Output the [X, Y] coordinate of the center of the cell containing the given text.  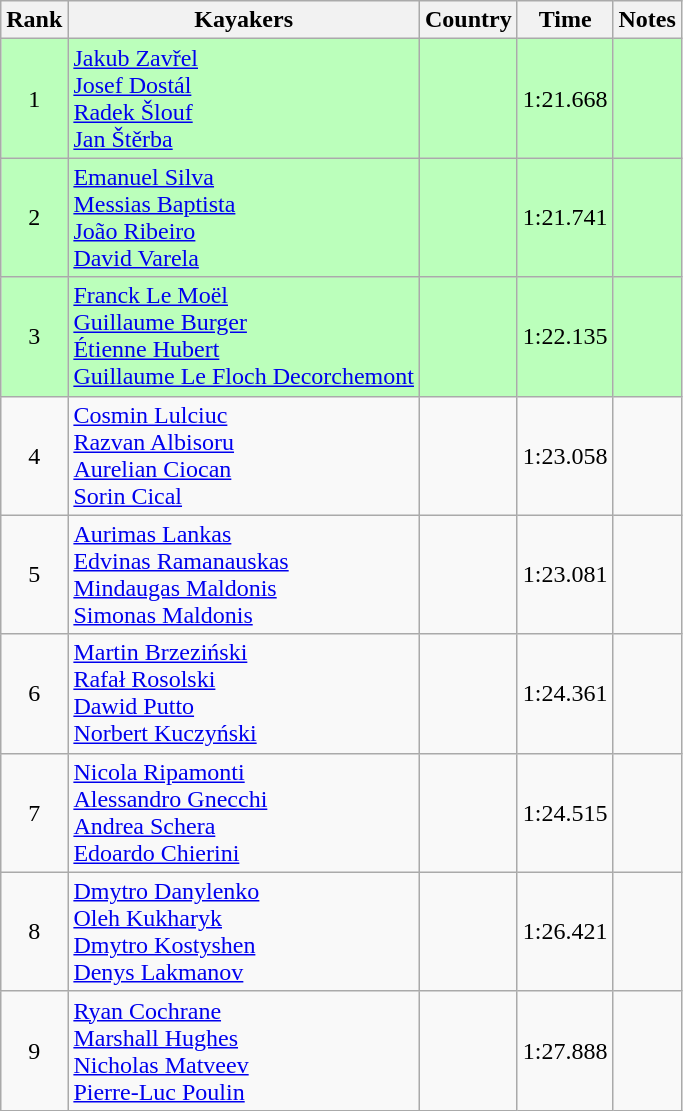
9 [34, 1050]
4 [34, 456]
1:27.888 [565, 1050]
6 [34, 694]
1:26.421 [565, 932]
1:21.668 [565, 98]
1:23.081 [565, 574]
5 [34, 574]
1:24.515 [565, 812]
1 [34, 98]
1:23.058 [565, 456]
2 [34, 218]
Kayakers [244, 20]
Dmytro DanylenkoOleh KukharykDmytro KostyshenDenys Lakmanov [244, 932]
Time [565, 20]
Notes [647, 20]
Rank [34, 20]
8 [34, 932]
Country [468, 20]
Martin BrzezińskiRafał RosolskiDawid PuttoNorbert Kuczyński [244, 694]
1:22.135 [565, 336]
Aurimas LankasEdvinas RamanauskasMindaugas MaldonisSimonas Maldonis [244, 574]
Franck Le MoëlGuillaume BurgerÉtienne HubertGuillaume Le Floch Decorchemont [244, 336]
Cosmin LulciucRazvan AlbisoruAurelian CiocanSorin Cical [244, 456]
7 [34, 812]
3 [34, 336]
Emanuel SilvaMessias BaptistaJoão RibeiroDavid Varela [244, 218]
1:21.741 [565, 218]
Nicola RipamontiAlessandro GnecchiAndrea ScheraEdoardo Chierini [244, 812]
Ryan CochraneMarshall HughesNicholas MatveevPierre-Luc Poulin [244, 1050]
1:24.361 [565, 694]
Jakub ZavřelJosef DostálRadek ŠloufJan Štěrba [244, 98]
